Locate the cell with the specified text and output its (x, y) center coordinate. 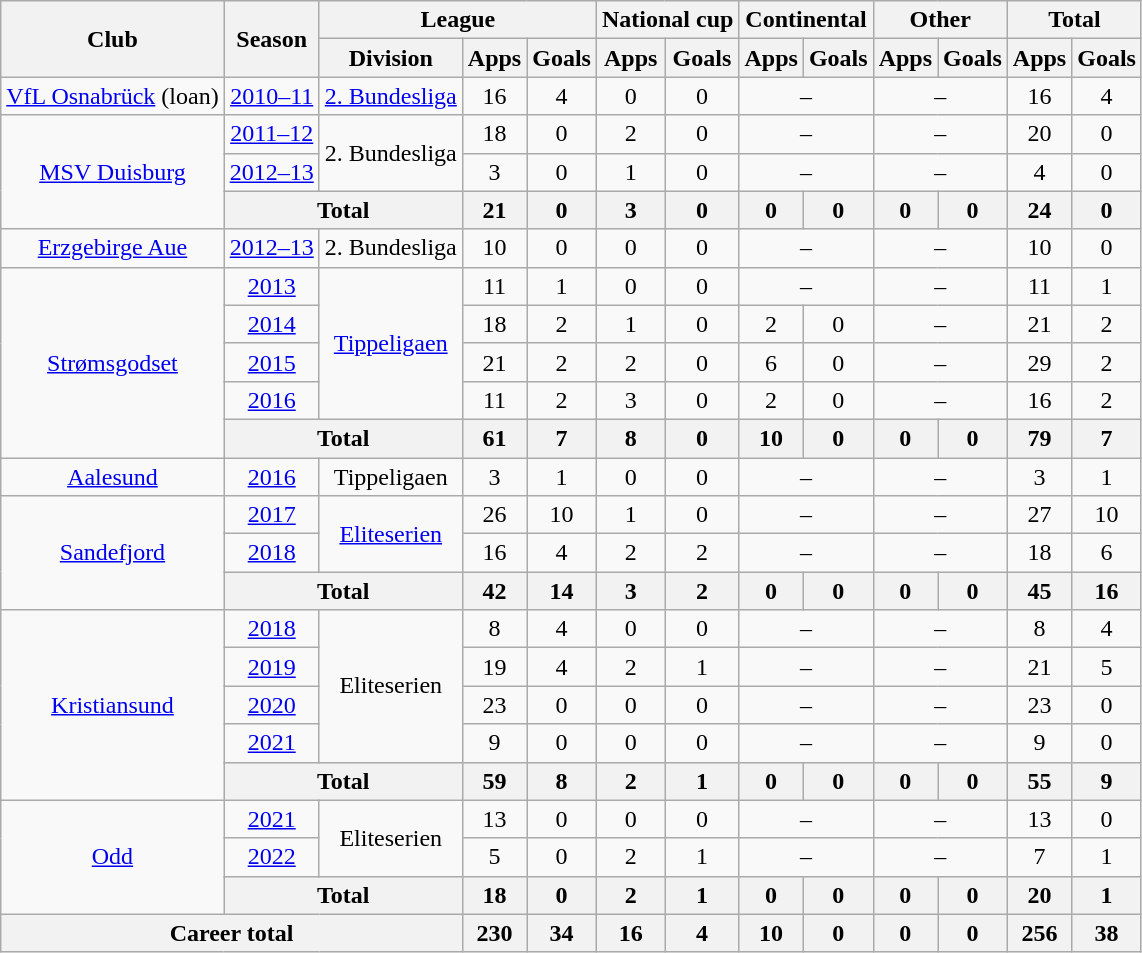
45 (1039, 591)
38 (1107, 933)
Sandefjord (112, 553)
Continental (806, 20)
2014 (272, 324)
VfL Osnabrück (loan) (112, 96)
27 (1039, 515)
Kristiansund (112, 705)
Career total (232, 933)
League (458, 20)
29 (1039, 362)
2015 (272, 362)
2017 (272, 515)
19 (494, 667)
55 (1039, 781)
Other (940, 20)
Odd (112, 857)
Erzgebirge Aue (112, 248)
MSV Duisburg (112, 172)
26 (494, 515)
2011–12 (272, 134)
79 (1039, 438)
2019 (272, 667)
256 (1039, 933)
14 (562, 591)
2020 (272, 705)
Strømsgodset (112, 362)
Aalesund (112, 477)
Season (272, 39)
Club (112, 39)
2022 (272, 857)
Division (390, 58)
24 (1039, 210)
34 (562, 933)
2010–11 (272, 96)
National cup (667, 20)
42 (494, 591)
2013 (272, 286)
61 (494, 438)
230 (494, 933)
59 (494, 781)
